Return the (X, Y) coordinate for the center point of the cell that contains the specified text.  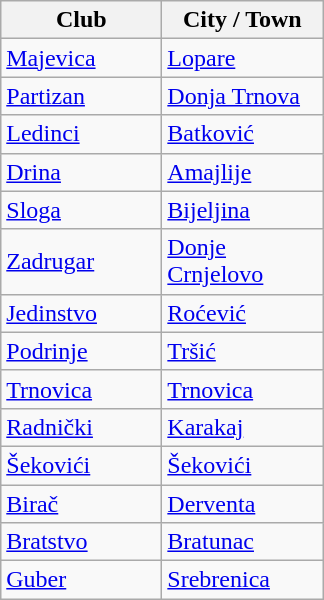
Tršić (242, 351)
Zadrugar (82, 262)
Jedinstvo (82, 313)
Lopare (242, 58)
Ledinci (82, 134)
Drina (82, 172)
Partizan (82, 96)
Donje Crnjelovo (242, 262)
Derventa (242, 503)
City / Town (242, 20)
Srebrenica (242, 580)
Bratunac (242, 542)
Radnički (82, 427)
Donja Trnova (242, 96)
Podrinje (82, 351)
Roćević (242, 313)
Club (82, 20)
Karakaj (242, 427)
Guber (82, 580)
Batković (242, 134)
Bijeljina (242, 210)
Amajlije (242, 172)
Majevica (82, 58)
Bratstvo (82, 542)
Birač (82, 503)
Sloga (82, 210)
